Find where the given text appears and provide that cell's center as (x, y) coordinate. 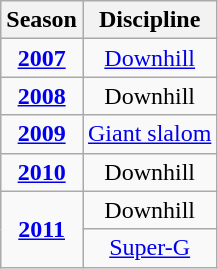
Season (42, 20)
Discipline (149, 20)
2008 (42, 96)
Super-G (149, 248)
2007 (42, 58)
Giant slalom (149, 134)
2011 (42, 229)
2009 (42, 134)
2010 (42, 172)
